Provide the [x, y] coordinate of the cell's center where the given text is located.  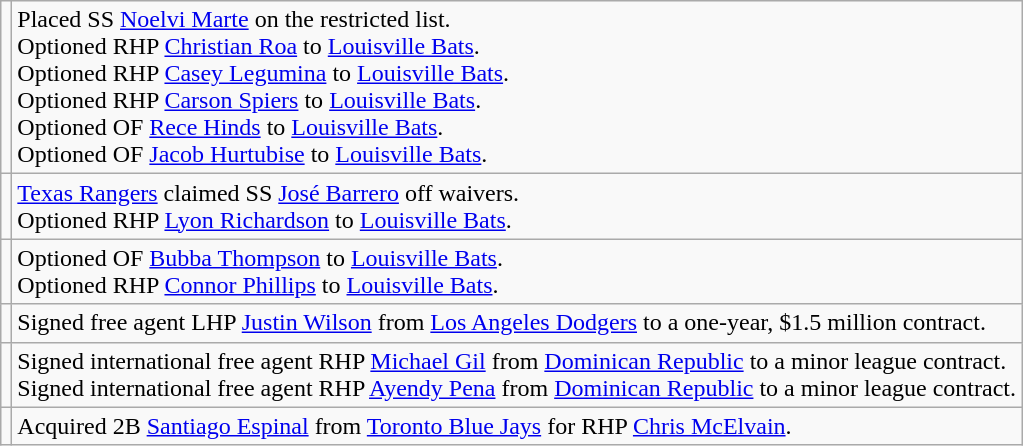
Optioned OF Bubba Thompson to Louisville Bats. Optioned RHP Connor Phillips to Louisville Bats. [517, 272]
Signed free agent LHP Justin Wilson from Los Angeles Dodgers to a one-year, $1.5 million contract. [517, 323]
Acquired 2B Santiago Espinal from Toronto Blue Jays for RHP Chris McElvain. [517, 426]
Texas Rangers claimed SS José Barrero off waivers. Optioned RHP Lyon Richardson to Louisville Bats. [517, 206]
